Identify which cell holds the provided text, then report its [x, y] central coordinate. 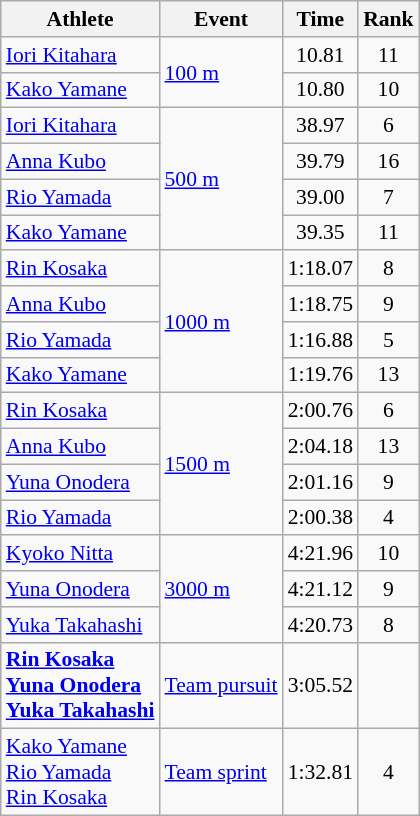
2:00.76 [320, 411]
4:20.73 [320, 625]
Athlete [80, 19]
10.81 [320, 55]
Event [222, 19]
Rank [388, 19]
Kako YamaneRio YamadaRin Kosaka [80, 772]
38.97 [320, 126]
2:01.16 [320, 482]
Team sprint [222, 772]
1:19.76 [320, 375]
100 m [222, 72]
10.80 [320, 90]
2:00.38 [320, 518]
5 [388, 340]
1:16.88 [320, 340]
3000 m [222, 590]
16 [388, 162]
39.00 [320, 197]
2:04.18 [320, 447]
4:21.96 [320, 554]
Time [320, 19]
1:18.75 [320, 304]
39.79 [320, 162]
1:18.07 [320, 269]
Yuka Takahashi [80, 625]
Rin KosakaYuna OnoderaYuka Takahashi [80, 686]
Team pursuit [222, 686]
3:05.52 [320, 686]
1000 m [222, 322]
7 [388, 197]
4:21.12 [320, 589]
1500 m [222, 464]
500 m [222, 179]
39.35 [320, 233]
1:32.81 [320, 772]
Kyoko Nitta [80, 554]
